Search for the cell housing the specified text and yield its (x, y) center coordinate. 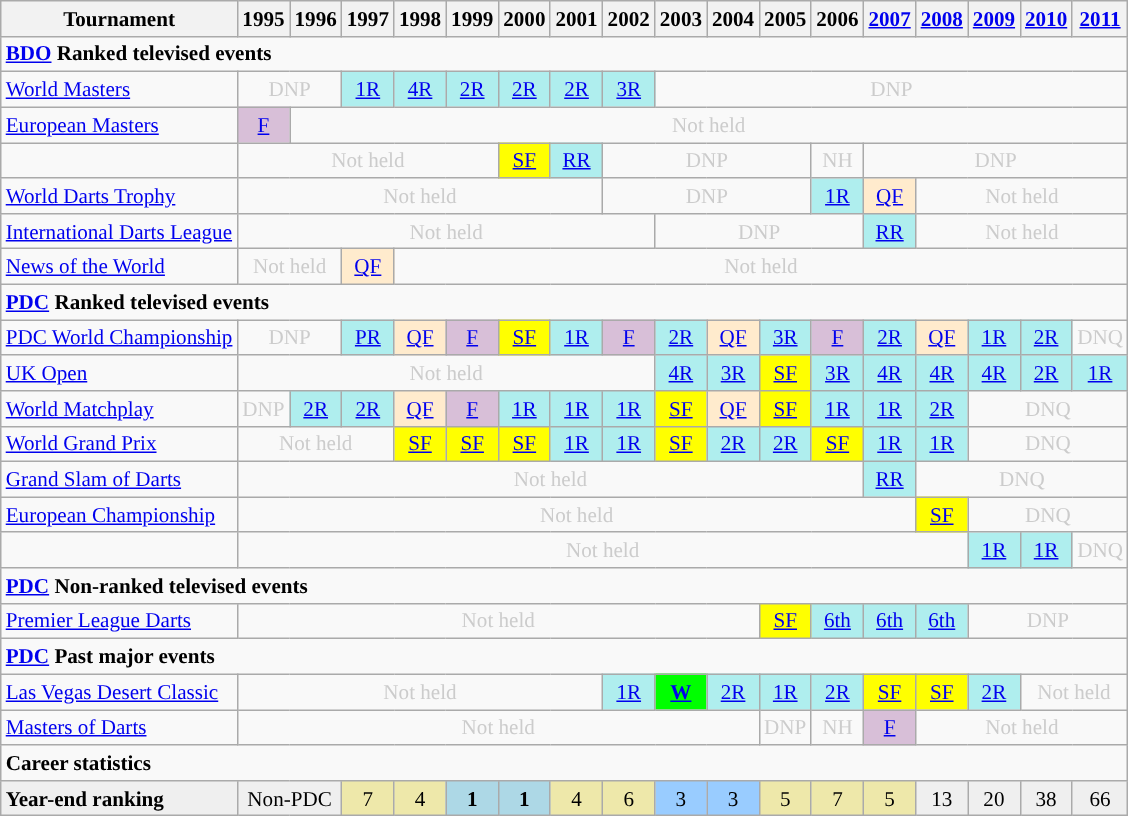
20 (994, 798)
News of the World (120, 266)
1997 (368, 18)
38 (1046, 798)
World Grand Prix (120, 444)
1998 (420, 18)
Tournament (120, 18)
2004 (733, 18)
PDC Past major events (564, 656)
Masters of Darts (120, 728)
2001 (576, 18)
2002 (629, 18)
66 (1100, 798)
1999 (472, 18)
2008 (942, 18)
1995 (263, 18)
Non-PDC (289, 798)
PR (368, 338)
2003 (681, 18)
2005 (785, 18)
Premier League Darts (120, 620)
2010 (1046, 18)
2000 (524, 18)
2006 (837, 18)
European Championship (120, 514)
W (681, 692)
2007 (890, 18)
Las Vegas Desert Classic (120, 692)
13 (942, 798)
European Masters (120, 124)
1996 (316, 18)
6 (629, 798)
PDC Ranked televised events (564, 302)
International Darts League (120, 230)
World Darts Trophy (120, 196)
PDC Non-ranked televised events (564, 586)
World Masters (120, 90)
Career statistics (564, 762)
BDO Ranked televised events (564, 54)
Grand Slam of Darts (120, 480)
2011 (1100, 18)
UK Open (120, 372)
2009 (994, 18)
World Matchplay (120, 408)
Year-end ranking (120, 798)
PDC World Championship (120, 338)
